Locate the cell with the specified text and output its [X, Y] center coordinate. 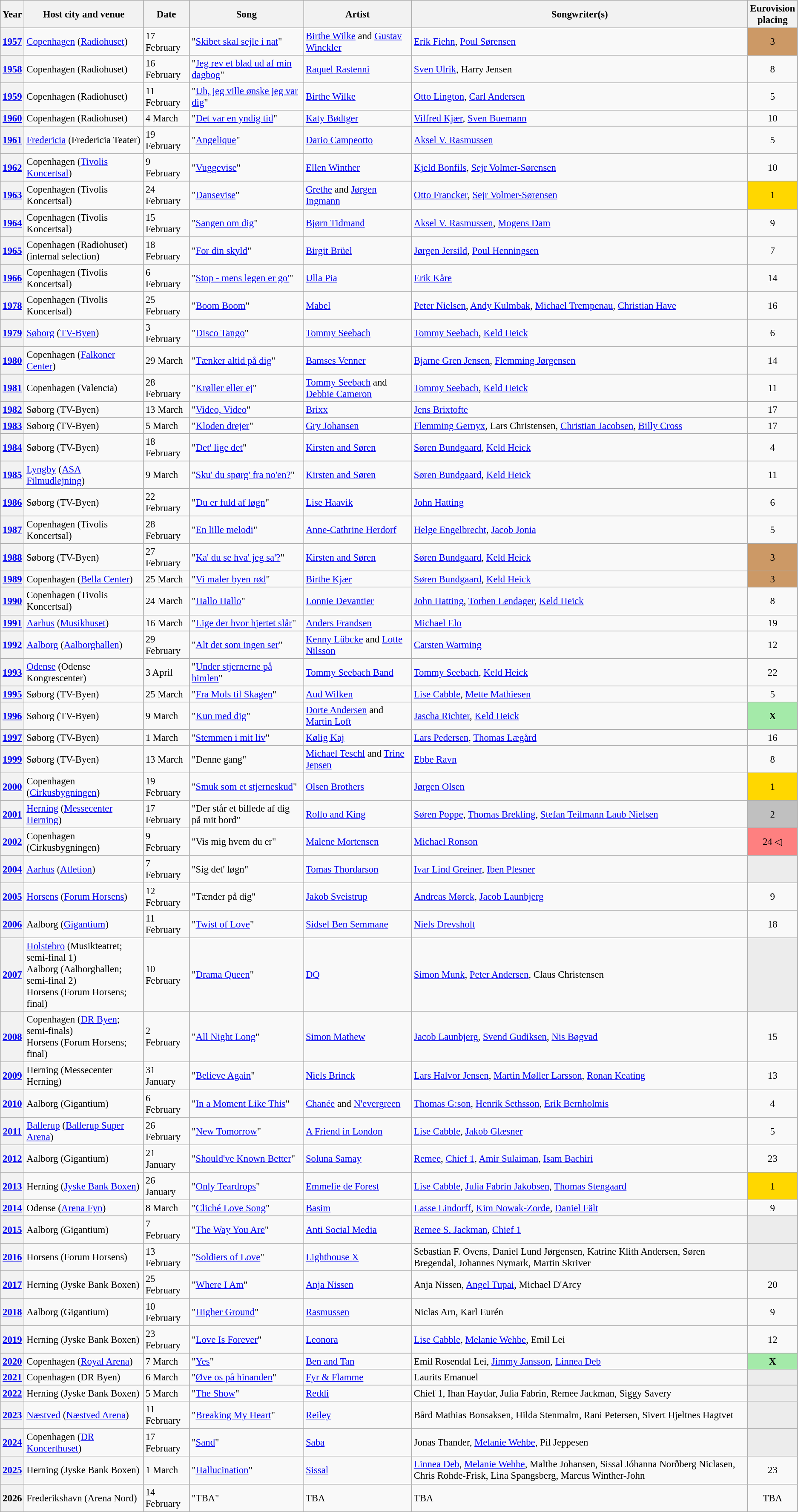
Jørgen Jersild, Poul Henningsen [579, 251]
2018 [12, 1312]
2012 [12, 1159]
Remee, Chief 1, Amir Sulaiman, Isam Bachiri [579, 1159]
Copenhagen (DR Byen; semi-finals)Horsens (Forum Horsens; final) [83, 1037]
15 February [166, 223]
2022 [12, 1394]
1987 [12, 530]
Simon Mathew [358, 1037]
Copenhagen (Valencia) [83, 388]
Kenny Lübcke and Lotte Nilsson [358, 645]
16 February [166, 69]
Leonora [358, 1339]
Bård Mathias Bonsaksen, Hilda Stenmalm, Rani Petersen, Sivert Hjeltnes Hagtvet [579, 1415]
"Hallucination" [247, 1471]
Host city and venue [83, 14]
Anja Nissen [358, 1285]
Reddi [358, 1394]
2011 [12, 1131]
Holstebro (Musikteatret; semi-final 1)Aalborg (Aalborghallen; semi-final 2)Horsens (Forum Horsens; final) [83, 975]
2006 [12, 924]
2014 [12, 1208]
Søren Poppe, Thomas Brekling, Stefan Teilmann Laub Nielsen [579, 815]
"Breaking My Heart" [247, 1415]
"New Tomorrow" [247, 1131]
"Vuggevise" [247, 168]
1959 [12, 97]
Næstved (Næstved Arena) [83, 1415]
"Skibet skal sejle i nat" [247, 42]
1982 [12, 410]
Anti Social Media [358, 1230]
1979 [12, 333]
"Uh, jeg ville ønske jeg var dig" [247, 97]
1978 [12, 305]
Michael Ronson [579, 842]
Kølig Kaj [358, 737]
Tomas Thordarson [358, 869]
Flemming Gernyx, Lars Christensen, Christian Jacobsen, Billy Cross [579, 426]
"Stop - mens legen er go'" [247, 278]
26 February [166, 1131]
"Sangen om dig" [247, 223]
Jens Brixtofte [579, 410]
Raquel Rastenni [358, 69]
7 [772, 251]
Artist [358, 14]
Erik Fiehn, Poul Sørensen [579, 42]
"Det var en yndig tid" [247, 118]
Eurovisionplacing [772, 14]
"Video, Video" [247, 410]
Thomas G:son, Henrik Sethsson, Erik Bernholmis [579, 1103]
Copenhagen (Falkoner Center) [83, 360]
Birthe Wilke [358, 97]
2013 [12, 1186]
1984 [12, 447]
"Believe Again" [247, 1076]
Lighthouse X [358, 1257]
1983 [12, 426]
Erik Kåre [579, 278]
1999 [12, 759]
Brixx [358, 410]
"The Show" [247, 1394]
2 February [166, 1037]
"TBA" [247, 1498]
"Yes" [247, 1362]
A Friend in London [358, 1131]
Bjarne Gren Jensen, Flemming Jørgensen [579, 360]
2015 [12, 1230]
Carsten Warming [579, 645]
"Smuk som et stjerneskud" [247, 786]
21 January [166, 1159]
Tommy Seebach Band [358, 672]
1980 [12, 360]
Malene Mortensen [358, 842]
7 March [166, 1362]
Date [166, 14]
"Tænker altid på dig" [247, 360]
Year [12, 14]
Aksel V. Rasmussen, Mogens Dam [579, 223]
Jakob Sveistrup [358, 897]
Lars Halvor Jensen, Martin Møller Larsson, Ronan Keating [579, 1076]
3 April [166, 672]
Michael Elo [579, 623]
1960 [12, 118]
"Vis mig hvem du er" [247, 842]
Aarhus (Atletion) [83, 869]
Lonnie Devantier [358, 602]
"Du er fuld af løgn" [247, 503]
Tommy Seebach [358, 333]
"Kloden drejer" [247, 426]
26 January [166, 1186]
2005 [12, 897]
Simon Munk, Peter Andersen, Claus Christensen [579, 975]
Reiley [358, 1415]
DQ [358, 975]
"Jeg rev et blad ud af min dagbog" [247, 69]
2010 [12, 1103]
Vilfred Kjær, Sven Buemann [579, 118]
29 February [166, 645]
Andreas Mørck, Jacob Launbjerg [579, 897]
"Lige der hvor hjertet slår" [247, 623]
Sissal [358, 1471]
24 March [166, 602]
"Fra Mols til Skagen" [247, 694]
2000 [12, 786]
Fredericia (Fredericia Teater) [83, 141]
Rasmussen [358, 1312]
"Vi maler byen rød" [247, 579]
Odense (Odense Kongrescenter) [83, 672]
Ivar Lind Greiner, Iben Plesner [579, 869]
Ballerup (Ballerup Super Arena) [83, 1131]
2 [772, 815]
Chanée and N'evergreen [358, 1103]
2008 [12, 1037]
"Boom Boom" [247, 305]
1986 [12, 503]
Ellen Winther [358, 168]
Olsen Brothers [358, 786]
Grethe and Jørgen Ingmann [358, 195]
2025 [12, 1471]
Jacob Launbjerg, Svend Gudiksen, Nis Bøgvad [579, 1037]
16 March [166, 623]
"Dansevise" [247, 195]
Sven Ulrik, Harry Jensen [579, 69]
Song [247, 14]
2016 [12, 1257]
23 February [166, 1339]
Ulla Pia [358, 278]
Otto Francker, Sejr Volmer-Sørensen [579, 195]
Songwriter(s) [579, 14]
1957 [12, 42]
Lise Cabble, Julia Fabrin Jakobsen, Thomas Stengaard [579, 1186]
Lasse Lindorff, Kim Nowak-Zorde, Daniel Fält [579, 1208]
Birgit Brüel [358, 251]
1981 [12, 388]
Remee S. Jackman, Chief 1 [579, 1230]
"Sig det' løgn" [247, 869]
1963 [12, 195]
"Soldiers of Love" [247, 1257]
Anders Frandsen [358, 623]
Bjørn Tidmand [358, 223]
"Det' lige det" [247, 447]
14 February [166, 1498]
2017 [12, 1285]
3 February [166, 333]
31 January [166, 1076]
27 February [166, 557]
1962 [12, 168]
1964 [12, 223]
1966 [12, 278]
24 February [166, 195]
Jørgen Olsen [579, 786]
Lyngby (ASA Filmudlejning) [83, 475]
Saba [358, 1443]
Fyr & Flamme [358, 1377]
1993 [12, 672]
Copenhagen (DR Koncerthuset) [83, 1443]
"Kun med dig" [247, 716]
Sebastian F. Ovens, Daniel Lund Jørgensen, Katrine Klith Andersen, Søren Bregendal, Johannes Nymark, Martin Skriver [579, 1257]
"Krøller eller ej" [247, 388]
Bamses Venner [358, 360]
Gry Johansen [358, 426]
29 March [166, 360]
Michael Teschl and Trine Jepsen [358, 759]
John Hatting [579, 503]
"Denne gang" [247, 759]
"Drama Queen" [247, 975]
Aksel V. Rasmussen [579, 141]
"Der står et billede af dig på mit bord" [247, 815]
2021 [12, 1377]
2007 [12, 975]
2019 [12, 1339]
1997 [12, 737]
"Higher Ground" [247, 1312]
12 February [166, 897]
"Disco Tango" [247, 333]
John Hatting, Torben Lendager, Keld Heick [579, 602]
2020 [12, 1362]
2026 [12, 1498]
22 [772, 672]
Lise Cabble, Mette Mathiesen [579, 694]
13 [772, 1076]
Ben and Tan [358, 1362]
Lise Haavik [358, 503]
Soluna Samay [358, 1159]
2001 [12, 815]
Tommy Seebach and Debbie Cameron [358, 388]
13 February [166, 1257]
Niclas Arn, Karl Eurén [579, 1312]
Anja Nissen, Angel Tupai, Michael D'Arcy [579, 1285]
Copenhagen (Royal Arena) [83, 1362]
1992 [12, 645]
Birthe Kjær [358, 579]
Copenhagen (DR Byen) [83, 1377]
Ebbe Ravn [579, 759]
Aarhus (Musikhuset) [83, 623]
2023 [12, 1415]
Jascha Richter, Keld Heick [579, 716]
Emmelie de Forest [358, 1186]
Jonas Thander, Melanie Wehbe, Pil Jeppesen [579, 1443]
24 ◁ [772, 842]
Chief 1, Ihan Haydar, Julia Fabrin, Remee Jackman, Siggy Savery [579, 1394]
2004 [12, 869]
Laurits Emanuel [579, 1377]
Kjeld Bonfils, Sejr Volmer-Sørensen [579, 168]
Mabel [358, 305]
22 February [166, 503]
1985 [12, 475]
19 [772, 623]
18 [772, 924]
"All Night Long" [247, 1037]
15 [772, 1037]
Sidsel Ben Semmane [358, 924]
2024 [12, 1443]
Lise Cabble, Jakob Glæsner [579, 1131]
"For din skyld" [247, 251]
Aalborg (Aalborghallen) [83, 645]
"En lille melodi" [247, 530]
"Ka' du se hva' jeg sa'?" [247, 557]
"Alt det som ingen ser" [247, 645]
Frederikshavn (Arena Nord) [83, 1498]
"Cliché Love Song" [247, 1208]
"Sku' du spørg' fra no'en?" [247, 475]
6 March [166, 1377]
"Where I Am" [247, 1285]
Helge Engelbrecht, Jacob Jonia [579, 530]
1995 [12, 694]
2009 [12, 1076]
4 March [166, 118]
Dario Campeotto [358, 141]
1988 [12, 557]
"Twist of Love" [247, 924]
Linnea Deb, Melanie Wehbe, Malthe Johansen, Sissal Jóhanna Norðberg Niclasen, Chris Rohde-Frisk, Lina Spangsberg, Marcus Winther-John [579, 1471]
Niels Brinck [358, 1076]
1965 [12, 251]
1961 [12, 141]
Odense (Arena Fyn) [83, 1208]
Rollo and King [358, 815]
Otto Lington, Carl Andersen [579, 97]
1990 [12, 602]
1958 [12, 69]
Basim [358, 1208]
Dorte Andersen and Martin Loft [358, 716]
Emil Rosendal Lei, Jimmy Jansson, Linnea Deb [579, 1362]
"Only Teardrops" [247, 1186]
"In a Moment Like This" [247, 1103]
8 March [166, 1208]
Katy Bødtger [358, 118]
Copenhagen (Bella Center) [83, 579]
Aud Wilken [358, 694]
"Should've Known Better" [247, 1159]
Birthe Wilke and Gustav Winckler [358, 42]
"Sand" [247, 1443]
"The Way You Are" [247, 1230]
1989 [12, 579]
Anne-Cathrine Herdorf [358, 530]
Copenhagen (Radiohuset)(internal selection) [83, 251]
Lars Pedersen, Thomas Lægård [579, 737]
1996 [12, 716]
Lise Cabble, Melanie Wehbe, Emil Lei [579, 1339]
"Angelique" [247, 141]
"Love Is Forever" [247, 1339]
"Stemmen i mit liv" [247, 737]
"Under stjernerne på himlen" [247, 672]
2002 [12, 842]
Peter Nielsen, Andy Kulmbak, Michael Trempenau, Christian Have [579, 305]
"Hallo Hallo" [247, 602]
20 [772, 1285]
"Øve os på hinanden" [247, 1377]
Niels Drevsholt [579, 924]
1991 [12, 623]
"Tænder på dig" [247, 897]
